Find where the given text appears and provide that cell's center as (x, y) coordinate. 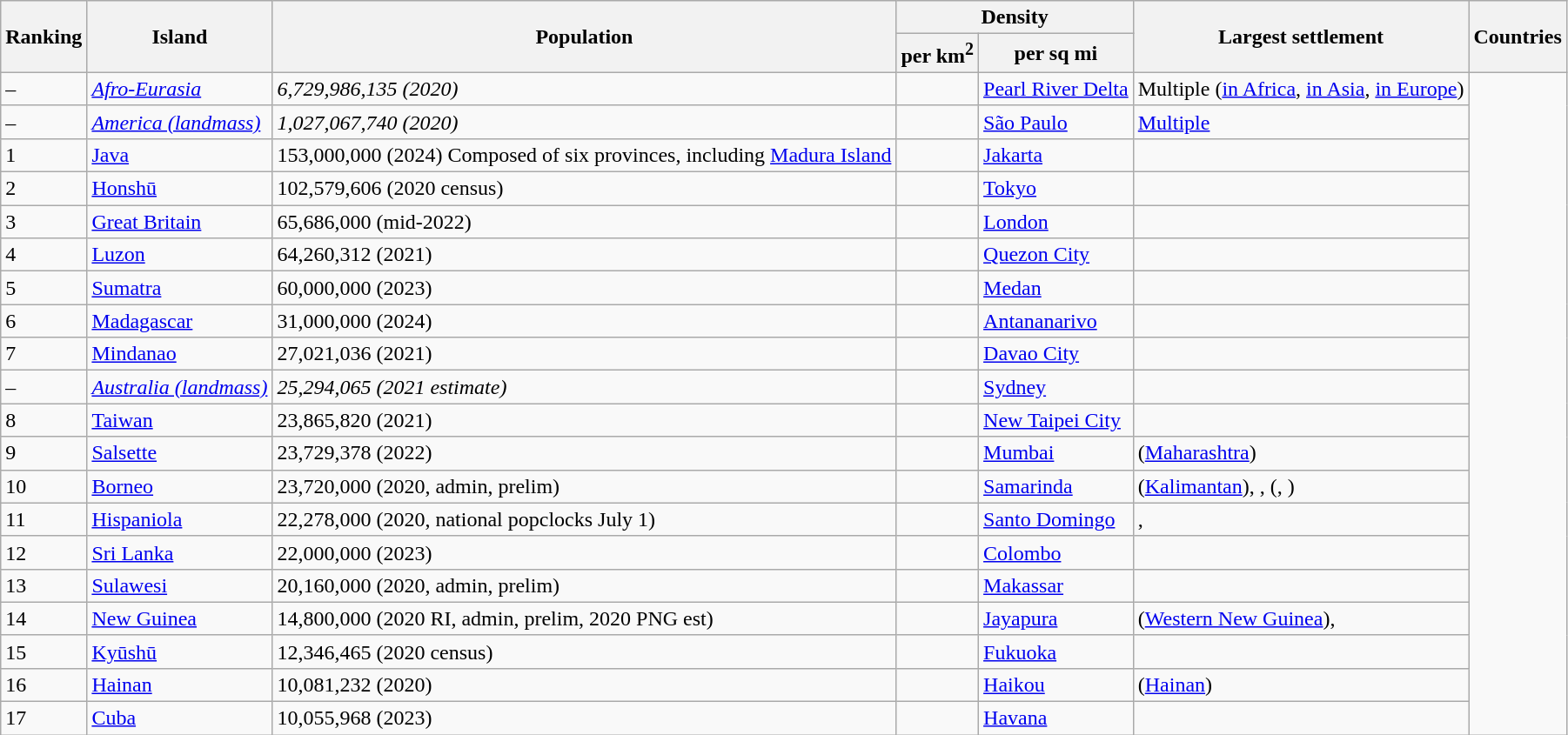
per sq mi (1056, 54)
(Maharashtra) (1301, 453)
15 (44, 651)
1 (44, 155)
Antananarivo (1056, 321)
153,000,000 (2024) Composed of six provinces, including Madura Island (585, 155)
10,055,968 (2023) (585, 718)
Cuba (179, 718)
23,865,820 (2021) (585, 420)
Luzon (179, 255)
Sulawesi (179, 585)
Multiple (in Africa, in Asia, in Europe) (1301, 89)
Medan (1056, 288)
Island (179, 37)
Samarinda (1056, 486)
Kyūshū (179, 651)
14 (44, 618)
Java (179, 155)
Havana (1056, 718)
Fukuoka (1056, 651)
22,000,000 (2023) (585, 552)
10,081,232 (2020) (585, 685)
Multiple (1301, 122)
Population (585, 37)
12,346,465 (2020 census) (585, 651)
New Taipei City (1056, 420)
20,160,000 (2020, admin, prelim) (585, 585)
Makassar (1056, 585)
23,720,000 (2020, admin, prelim) (585, 486)
, (1301, 519)
Quezon City (1056, 255)
Borneo (179, 486)
12 (44, 552)
Hispaniola (179, 519)
Jakarta (1056, 155)
Salsette (179, 453)
4 (44, 255)
(Western New Guinea), (1301, 618)
11 (44, 519)
60,000,000 (2023) (585, 288)
22,278,000 (2020, national popclocks July 1) (585, 519)
America (landmass) (179, 122)
6,729,986,135 (2020) (585, 89)
64,260,312 (2021) (585, 255)
Davao City (1056, 354)
8 (44, 420)
Afro-Eurasia (179, 89)
Countries (1518, 37)
Jayapura (1056, 618)
London (1056, 222)
Madagascar (179, 321)
17 (44, 718)
Taiwan (179, 420)
Australia (landmass) (179, 387)
per km2 (938, 54)
16 (44, 685)
10 (44, 486)
7 (44, 354)
23,729,378 (2022) (585, 453)
3 (44, 222)
Mumbai (1056, 453)
Honshū (179, 189)
2 (44, 189)
Sri Lanka (179, 552)
102,579,606 (2020 census) (585, 189)
1,027,067,740 (2020) (585, 122)
27,021,036 (2021) (585, 354)
Sumatra (179, 288)
Hainan (179, 685)
Pearl River Delta (1056, 89)
25,294,065 (2021 estimate) (585, 387)
Great Britain (179, 222)
9 (44, 453)
6 (44, 321)
Colombo (1056, 552)
(Hainan) (1301, 685)
Mindanao (179, 354)
31,000,000 (2024) (585, 321)
13 (44, 585)
65,686,000 (mid-2022) (585, 222)
Haikou (1056, 685)
Ranking (44, 37)
Largest settlement (1301, 37)
(Kalimantan), , (, ) (1301, 486)
14,800,000 (2020 RI, admin, prelim, 2020 PNG est) (585, 618)
Density (1015, 17)
São Paulo (1056, 122)
New Guinea (179, 618)
Sydney (1056, 387)
Santo Domingo (1056, 519)
Tokyo (1056, 189)
5 (44, 288)
